Scan for the cell matching the given text and deliver its (X, Y) coordinate at center. 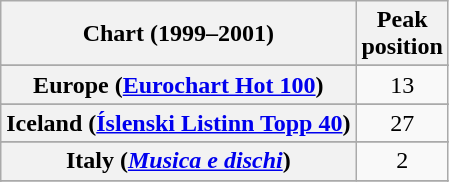
Italy (Musica e dischi) (178, 161)
Iceland (Íslenski Listinn Topp 40) (178, 123)
13 (402, 85)
Europe (Eurochart Hot 100) (178, 85)
Peakposition (402, 34)
2 (402, 161)
Chart (1999–2001) (178, 34)
27 (402, 123)
